Detect which cell encompasses the target text, then output its (x, y) center coordinate. 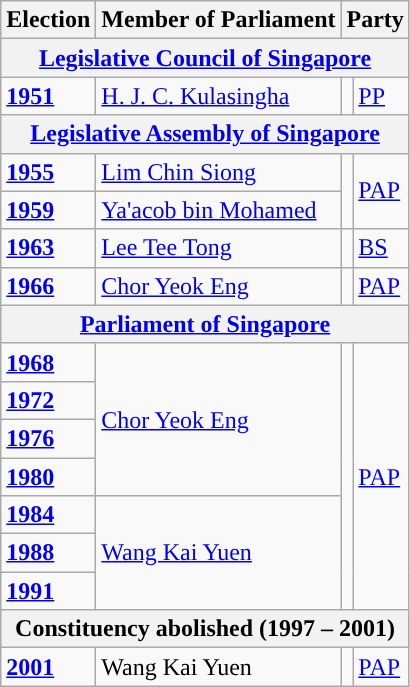
Ya'acob bin Mohamed (218, 210)
Legislative Council of Singapore (206, 58)
Parliament of Singapore (206, 324)
1984 (48, 515)
BS (382, 248)
1988 (48, 553)
1980 (48, 477)
Party (375, 20)
Election (48, 20)
1959 (48, 210)
H. J. C. Kulasingha (218, 96)
1966 (48, 286)
1951 (48, 96)
Legislative Assembly of Singapore (206, 134)
1968 (48, 362)
1972 (48, 400)
2001 (48, 667)
Lim Chin Siong (218, 172)
1991 (48, 591)
Constituency abolished (1997 – 2001) (206, 629)
Lee Tee Tong (218, 248)
PP (382, 96)
1963 (48, 248)
1976 (48, 438)
Member of Parliament (218, 20)
1955 (48, 172)
